From the cell containing the given text, extract its center point as [x, y] coordinate. 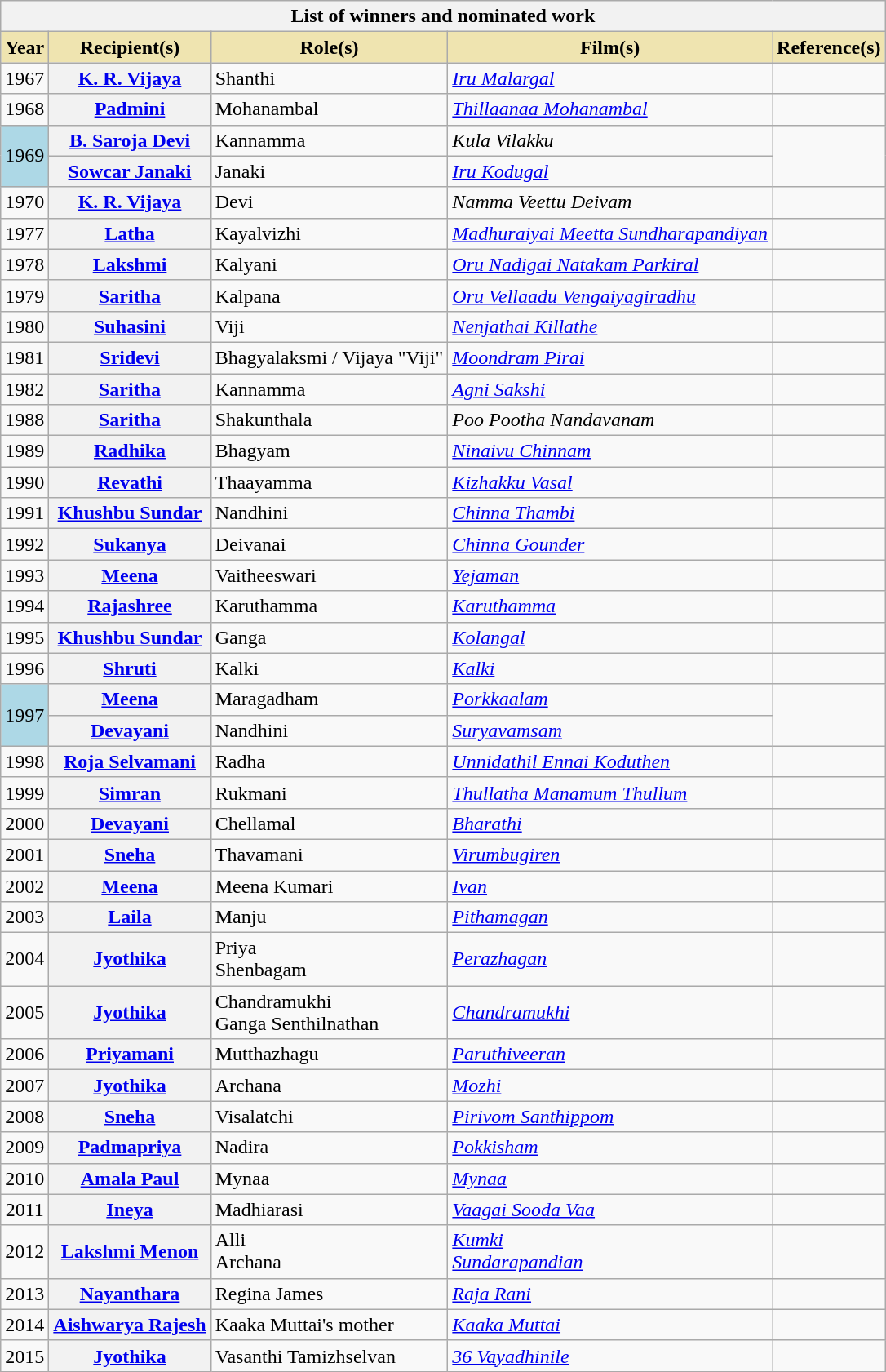
Role(s) [330, 47]
Madhuraiyai Meetta Sundharapandiyan [610, 233]
2013 [24, 1294]
2001 [24, 855]
Nadira [330, 1148]
Thavamani [330, 855]
1969 [24, 156]
Ivan [610, 886]
Porkkaalam [610, 699]
Latha [130, 233]
Sowcar Janaki [130, 171]
1968 [24, 109]
Padmapriya [130, 1148]
Poo Pootha Nandavanam [610, 420]
Bharathi [610, 824]
Janaki [330, 171]
1996 [24, 668]
Pokkisham [610, 1148]
Perazhagan [610, 960]
2014 [24, 1325]
Chandramukhi [610, 1012]
Namma Veettu Deivam [610, 202]
Year [24, 47]
Pirivom Santhippom [610, 1117]
2009 [24, 1148]
1997 [24, 715]
Moondram Pirai [610, 357]
Revathi [130, 482]
Kalpana [330, 295]
Madhiarasi [330, 1210]
Priyamani [130, 1055]
Lakshmi [130, 264]
Vaagai Sooda Vaa [610, 1210]
Agni Sakshi [610, 389]
Shruti [130, 668]
Ineya [130, 1210]
Devi [330, 202]
2002 [24, 886]
Roja Selvamani [130, 761]
2005 [24, 1012]
Suryavamsam [610, 730]
1994 [24, 606]
1998 [24, 761]
Priya Shenbagam [330, 960]
1999 [24, 793]
2006 [24, 1055]
Vaitheeswari [330, 575]
1990 [24, 482]
1970 [24, 202]
1980 [24, 326]
Raja Rani [610, 1294]
Paruthiveeran [610, 1055]
Kaaka Muttai [610, 1325]
Manju [330, 917]
1967 [24, 78]
Virumbugiren [610, 855]
Mutthazhagu [330, 1055]
Laila [130, 917]
Thullatha Manamum Thullum [610, 793]
Padmini [130, 109]
Iru Malargal [610, 78]
Aishwarya Rajesh [130, 1325]
2015 [24, 1356]
1993 [24, 575]
Ninaivu Chinnam [610, 451]
Recipient(s) [130, 47]
Visalatchi [330, 1117]
Kalyani [330, 264]
1982 [24, 389]
2011 [24, 1210]
Bhagyalaksmi / Vijaya "Viji" [330, 357]
Bhagyam [330, 451]
Film(s) [610, 47]
Unnidathil Ennai Koduthen [610, 761]
Pithamagan [610, 917]
1981 [24, 357]
1995 [24, 637]
Amala Paul [130, 1179]
Shakunthala [330, 420]
Mozhi [610, 1086]
1979 [24, 295]
36 Vayadhinile [610, 1356]
Radha [330, 761]
Iru Kodugal [610, 171]
Alli Archana [330, 1252]
Rukmani [330, 793]
Simran [130, 793]
Kolangal [610, 637]
1978 [24, 264]
Viji [330, 326]
1977 [24, 233]
Shanthi [330, 78]
2003 [24, 917]
Kizhakku Vasal [610, 482]
Suhasini [130, 326]
2007 [24, 1086]
Ganga [330, 637]
Archana [330, 1086]
Chellamal [330, 824]
Chandramukhi Ganga Senthilnathan [330, 1012]
Sukanya [130, 544]
Yejaman [610, 575]
Chinna Gounder [610, 544]
Reference(s) [829, 47]
Kumki Sundarapandian [610, 1252]
Vasanthi Tamizhselvan [330, 1356]
Chinna Thambi [610, 513]
Maragadham [330, 699]
Regina James [330, 1294]
Rajashree [130, 606]
Kaaka Muttai's mother [330, 1325]
Meena Kumari [330, 886]
Oru Vellaadu Vengaiyagiradhu [610, 295]
Thillaanaa Mohanambal [610, 109]
Mohanambal [330, 109]
2008 [24, 1117]
Oru Nadigai Natakam Parkiral [610, 264]
1988 [24, 420]
1991 [24, 513]
2004 [24, 960]
Nenjathai Killathe [610, 326]
2000 [24, 824]
1992 [24, 544]
Nayanthara [130, 1294]
Radhika [130, 451]
B. Saroja Devi [130, 140]
Lakshmi Menon [130, 1252]
2012 [24, 1252]
Deivanai [330, 544]
Kayalvizhi [330, 233]
1989 [24, 451]
List of winners and nominated work [443, 16]
Kula Vilakku [610, 140]
Thaayamma [330, 482]
Sridevi [130, 357]
2010 [24, 1179]
